Extract the [x, y] coordinate from the center of the cell holding the provided text.  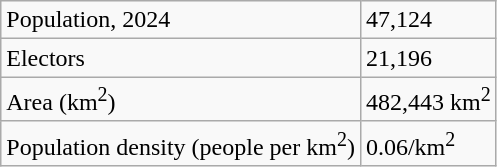
Population density (people per km2) [181, 144]
482,443 km2 [428, 100]
0.06/km2 [428, 144]
21,196 [428, 58]
Electors [181, 58]
47,124 [428, 20]
Area (km2) [181, 100]
Population, 2024 [181, 20]
